Scan for the cell matching the given text and deliver its [x, y] coordinate at center. 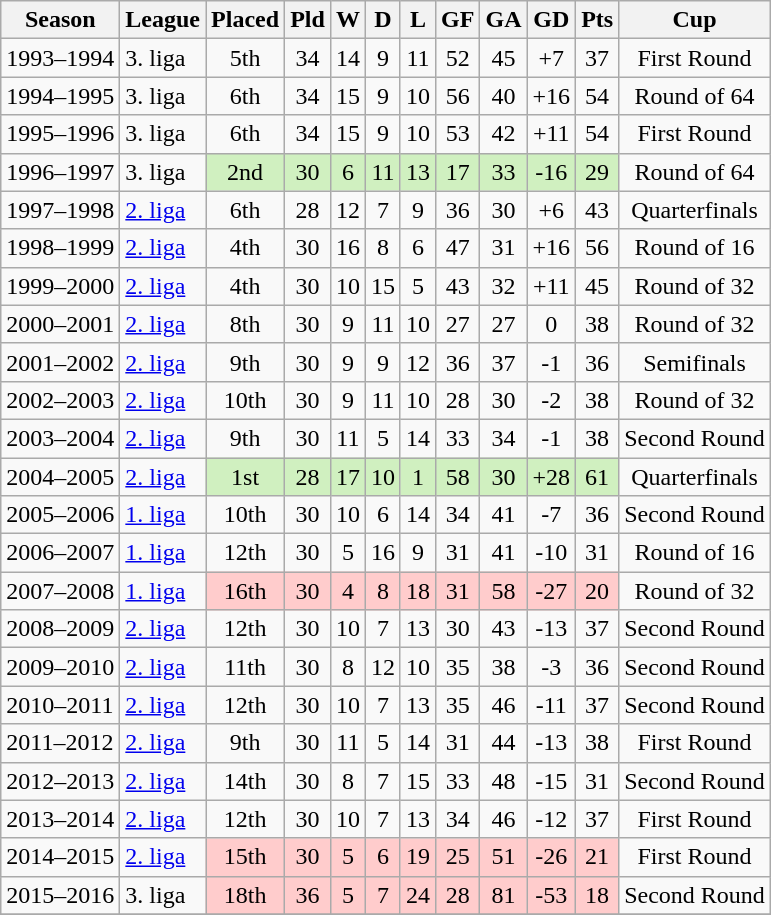
-2 [552, 400]
-26 [552, 857]
0 [552, 324]
Semifinals [695, 362]
29 [598, 172]
4 [348, 591]
1 [418, 477]
61 [598, 477]
52 [458, 58]
20 [598, 591]
8th [246, 324]
L [418, 20]
5th [246, 58]
19 [418, 857]
2008–2009 [60, 629]
1997–1998 [60, 210]
2014–2015 [60, 857]
Pts [598, 20]
14th [246, 781]
+28 [552, 477]
+7 [552, 58]
2nd [246, 172]
+6 [552, 210]
1995–1996 [60, 134]
-10 [552, 553]
GF [458, 20]
2005–2006 [60, 515]
2007–2008 [60, 591]
2013–2014 [60, 819]
Cup [695, 20]
2006–2007 [60, 553]
-27 [552, 591]
47 [458, 248]
D [382, 20]
21 [598, 857]
2011–2012 [60, 743]
1998–1999 [60, 248]
-16 [552, 172]
1996–1997 [60, 172]
-7 [552, 515]
GA [504, 20]
2012–2013 [60, 781]
2015–2016 [60, 895]
Season [60, 20]
-12 [552, 819]
Pld [308, 20]
1st [246, 477]
GD [552, 20]
-3 [552, 667]
2003–2004 [60, 438]
-11 [552, 705]
32 [504, 286]
2001–2002 [60, 362]
24 [418, 895]
42 [504, 134]
48 [504, 781]
81 [504, 895]
2004–2005 [60, 477]
25 [458, 857]
2002–2003 [60, 400]
11th [246, 667]
15th [246, 857]
1999–2000 [60, 286]
53 [458, 134]
51 [504, 857]
2000–2001 [60, 324]
40 [504, 96]
-53 [552, 895]
2010–2011 [60, 705]
W [348, 20]
1993–1994 [60, 58]
16th [246, 591]
1994–1995 [60, 96]
-15 [552, 781]
League [163, 20]
2009–2010 [60, 667]
44 [504, 743]
18th [246, 895]
Placed [246, 20]
